Identify which cell holds the provided text, then report its [x, y] central coordinate. 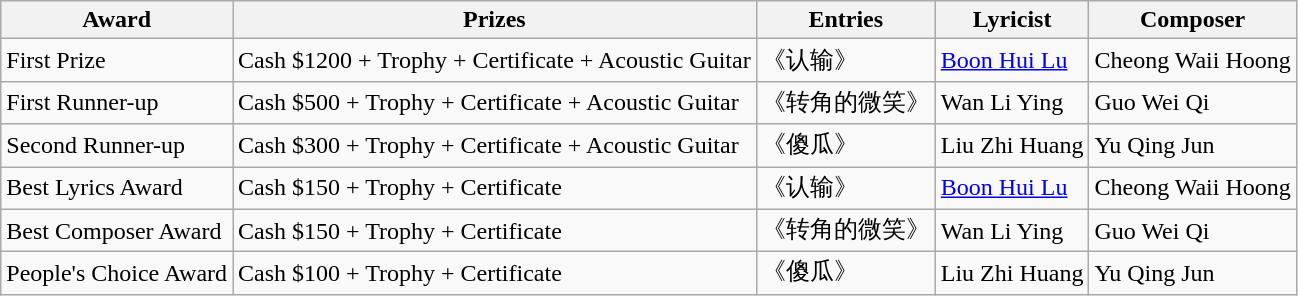
Cash $500 + Trophy + Certificate + Acoustic Guitar [495, 102]
Award [117, 20]
Lyricist [1012, 20]
First Runner-up [117, 102]
Cash $1200 + Trophy + Certificate + Acoustic Guitar [495, 60]
Composer [1192, 20]
Entries [846, 20]
Second Runner-up [117, 146]
First Prize [117, 60]
Best Composer Award [117, 230]
Cash $300 + Trophy + Certificate + Acoustic Guitar [495, 146]
People's Choice Award [117, 274]
Best Lyrics Award [117, 188]
Prizes [495, 20]
Cash $100 + Trophy + Certificate [495, 274]
